Provide the (x, y) coordinate of the cell's center where the given text is located.  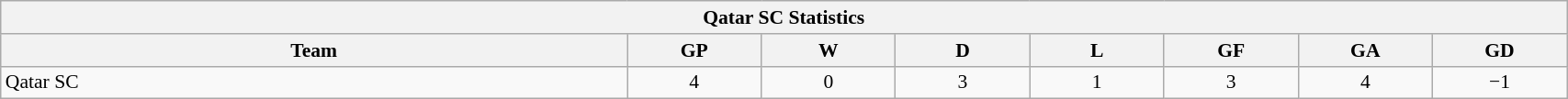
GA (1365, 50)
−1 (1499, 82)
Qatar SC Statistics (784, 17)
Qatar SC (314, 82)
GF (1231, 50)
D (963, 50)
0 (829, 82)
Team (314, 50)
GP (694, 50)
W (829, 50)
L (1097, 50)
GD (1499, 50)
1 (1097, 82)
